Scan for the cell matching the given text and deliver its (X, Y) coordinate at center. 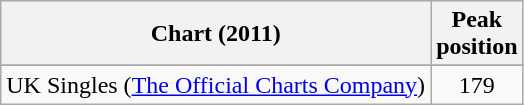
179 (477, 85)
Chart (2011) (216, 34)
Peakposition (477, 34)
UK Singles (The Official Charts Company) (216, 85)
